Search for the cell housing the specified text and yield its [X, Y] center coordinate. 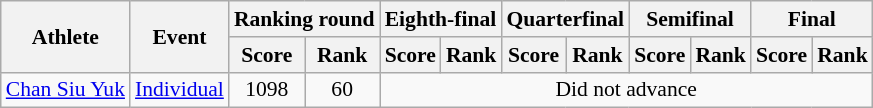
Quarterfinal [565, 19]
Individual [180, 90]
Did not advance [626, 90]
Semifinal [690, 19]
Ranking round [304, 19]
1098 [267, 90]
Event [180, 36]
Final [812, 19]
Athlete [66, 36]
Eighth-final [441, 19]
Chan Siu Yuk [66, 90]
60 [342, 90]
